Determine the [x, y] coordinate at the center of the cell enclosing the given text.  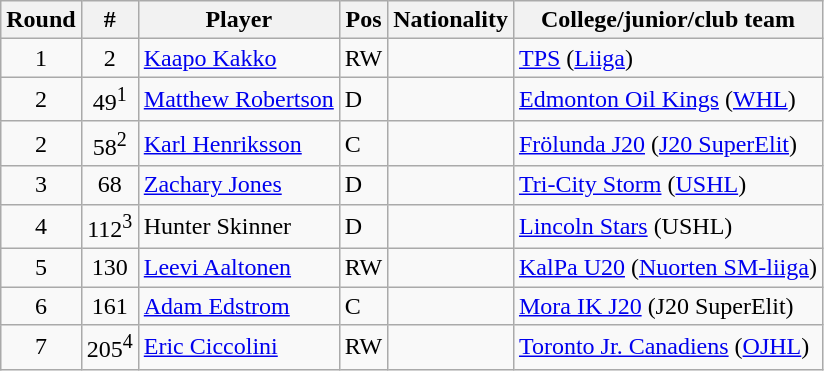
582 [110, 144]
Kaapo Kakko [238, 58]
1 [41, 58]
Zachary Jones [238, 185]
Mora IK J20 (J20 SuperElit) [668, 306]
2054 [110, 348]
4 [41, 226]
Round [41, 20]
Lincoln Stars (USHL) [668, 226]
# [110, 20]
Pos [363, 20]
161 [110, 306]
Edmonton Oil Kings (WHL) [668, 100]
1123 [110, 226]
Matthew Robertson [238, 100]
6 [41, 306]
5 [41, 268]
Eric Ciccolini [238, 348]
KalPa U20 (Nuorten SM-liiga) [668, 268]
130 [110, 268]
Tri-City Storm (USHL) [668, 185]
Karl Henriksson [238, 144]
3 [41, 185]
Toronto Jr. Canadiens (OJHL) [668, 348]
491 [110, 100]
Player [238, 20]
TPS (Liiga) [668, 58]
68 [110, 185]
College/junior/club team [668, 20]
Frölunda J20 (J20 SuperElit) [668, 144]
Adam Edstrom [238, 306]
Hunter Skinner [238, 226]
Leevi Aaltonen [238, 268]
7 [41, 348]
Nationality [451, 20]
